Return (x, y) of the center of cell containing provided text 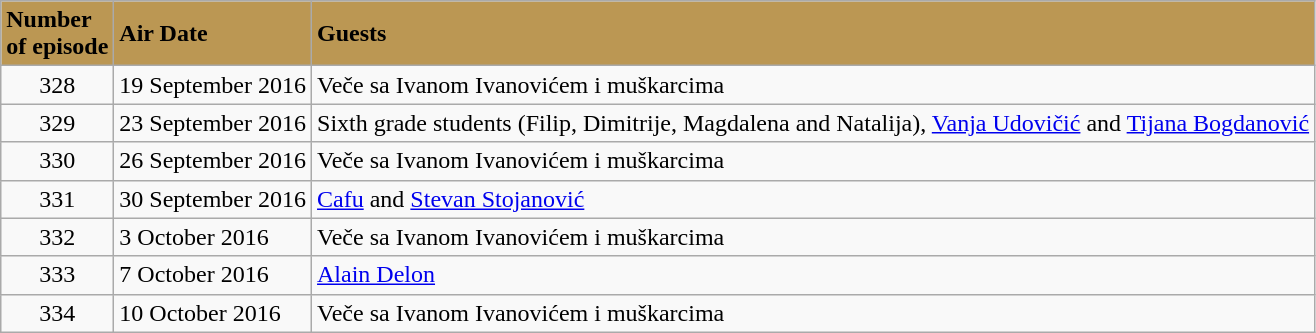
10 October 2016 (213, 313)
3 October 2016 (213, 237)
331 (58, 199)
23 September 2016 (213, 123)
Air Date (213, 34)
Guests (814, 34)
328 (58, 85)
Cafu and Stevan Stojanović (814, 199)
19 September 2016 (213, 85)
333 (58, 275)
Alain Delon (814, 275)
7 October 2016 (213, 275)
332 (58, 237)
30 September 2016 (213, 199)
329 (58, 123)
334 (58, 313)
330 (58, 161)
Numberof episode (58, 34)
26 September 2016 (213, 161)
Sixth grade students (Filip, Dimitrije, Magdalena and Natalija), Vanja Udovičić and Tijana Bogdanović (814, 123)
